For the text-containing cell, return its midpoint in (x, y) coordinate format. 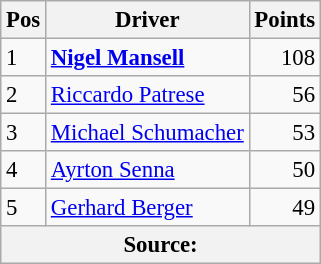
2 (24, 95)
56 (284, 95)
Points (284, 20)
108 (284, 58)
Source: (161, 245)
53 (284, 133)
1 (24, 58)
Pos (24, 20)
Ayrton Senna (148, 170)
Riccardo Patrese (148, 95)
49 (284, 208)
Driver (148, 20)
Michael Schumacher (148, 133)
4 (24, 170)
Gerhard Berger (148, 208)
5 (24, 208)
Nigel Mansell (148, 58)
3 (24, 133)
50 (284, 170)
